Search for the cell housing the specified text and yield its [X, Y] center coordinate. 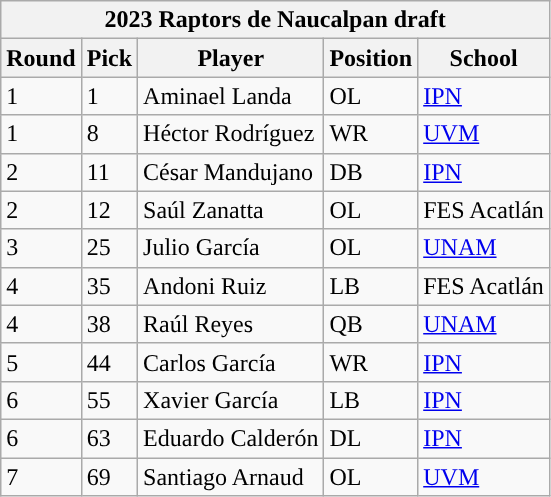
25 [109, 248]
Pick [109, 58]
8 [109, 134]
7 [41, 477]
38 [109, 324]
11 [109, 172]
César Mandujano [231, 172]
2023 Raptors de Naucalpan draft [276, 20]
Saúl Zanatta [231, 210]
69 [109, 477]
Raúl Reyes [231, 324]
QB [371, 324]
School [484, 58]
Xavier García [231, 400]
Carlos García [231, 362]
44 [109, 362]
DB [371, 172]
Andoni Ruiz [231, 286]
55 [109, 400]
Eduardo Calderón [231, 438]
Héctor Rodríguez [231, 134]
5 [41, 362]
DL [371, 438]
3 [41, 248]
Santiago Arnaud [231, 477]
12 [109, 210]
Aminael Landa [231, 96]
Player [231, 58]
Julio García [231, 248]
63 [109, 438]
35 [109, 286]
Position [371, 58]
Round [41, 58]
